Identify which cell holds the provided text, then report its [X, Y] central coordinate. 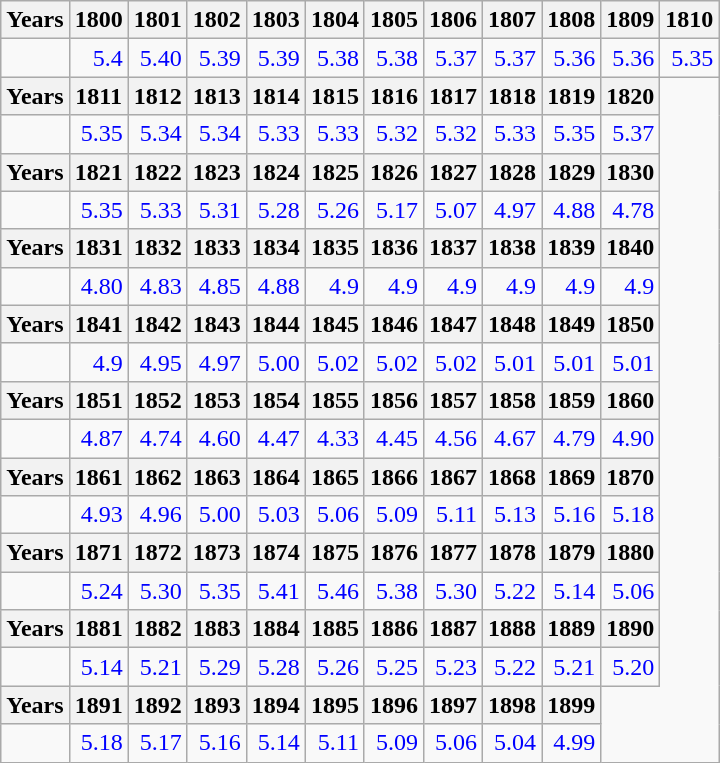
1857 [454, 400]
1841 [98, 324]
1827 [454, 172]
1892 [158, 705]
5.24 [98, 591]
1826 [394, 172]
5.29 [216, 667]
5.46 [334, 591]
1854 [276, 400]
1808 [572, 20]
1831 [98, 248]
1886 [394, 629]
1877 [454, 553]
1865 [334, 477]
1859 [572, 400]
1896 [394, 705]
1888 [512, 629]
1893 [216, 705]
1816 [394, 96]
4.96 [158, 515]
5.07 [454, 210]
1802 [216, 20]
1883 [216, 629]
1810 [690, 20]
1836 [394, 248]
1829 [572, 172]
4.79 [572, 438]
1873 [216, 553]
4.80 [98, 286]
1818 [512, 96]
1824 [276, 172]
1880 [630, 553]
1869 [572, 477]
1889 [572, 629]
1815 [334, 96]
1803 [276, 20]
4.90 [630, 438]
1848 [512, 324]
1807 [512, 20]
1846 [394, 324]
1894 [276, 705]
1891 [98, 705]
4.85 [216, 286]
1800 [98, 20]
4.67 [512, 438]
5.4 [98, 58]
5.40 [158, 58]
1849 [572, 324]
1855 [334, 400]
1899 [572, 705]
1845 [334, 324]
1867 [454, 477]
1835 [334, 248]
1817 [454, 96]
1856 [394, 400]
1814 [276, 96]
1875 [334, 553]
1871 [98, 553]
1813 [216, 96]
5.31 [216, 210]
1842 [158, 324]
1820 [630, 96]
1809 [630, 20]
1884 [276, 629]
1887 [454, 629]
5.04 [512, 743]
1861 [98, 477]
1864 [276, 477]
1872 [158, 553]
1895 [334, 705]
4.78 [630, 210]
4.47 [276, 438]
5.20 [630, 667]
4.74 [158, 438]
1890 [630, 629]
1870 [630, 477]
1847 [454, 324]
1823 [216, 172]
1840 [630, 248]
1862 [158, 477]
1806 [454, 20]
1876 [394, 553]
1866 [394, 477]
1897 [454, 705]
1828 [512, 172]
1805 [394, 20]
1844 [276, 324]
4.95 [158, 362]
1881 [98, 629]
5.23 [454, 667]
5.03 [276, 515]
1858 [512, 400]
4.56 [454, 438]
1832 [158, 248]
1804 [334, 20]
1819 [572, 96]
1874 [276, 553]
4.99 [572, 743]
1898 [512, 705]
1843 [216, 324]
1853 [216, 400]
1863 [216, 477]
5.25 [394, 667]
1852 [158, 400]
1830 [630, 172]
1851 [98, 400]
1868 [512, 477]
1882 [158, 629]
1878 [512, 553]
5.13 [512, 515]
1839 [572, 248]
4.87 [98, 438]
4.60 [216, 438]
1833 [216, 248]
1838 [512, 248]
1825 [334, 172]
1812 [158, 96]
1885 [334, 629]
1811 [98, 96]
4.45 [394, 438]
1837 [454, 248]
1822 [158, 172]
1834 [276, 248]
1860 [630, 400]
4.93 [98, 515]
1821 [98, 172]
4.83 [158, 286]
1879 [572, 553]
1850 [630, 324]
4.33 [334, 438]
1801 [158, 20]
5.41 [276, 591]
